Extract the (X, Y) coordinate from the center of the cell holding the provided text.  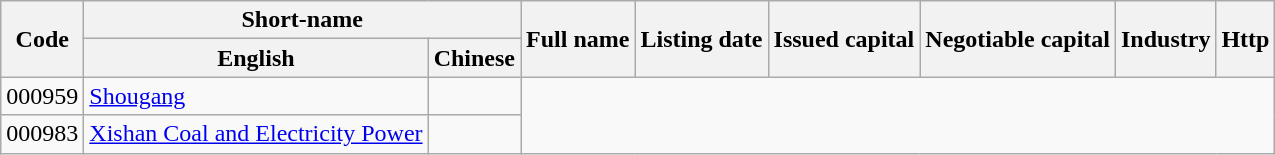
Shougang (256, 96)
Chinese (474, 58)
Negotiable capital (1018, 39)
Xishan Coal and Electricity Power (256, 134)
Full name (578, 39)
Http (1246, 39)
Issued capital (844, 39)
Code (42, 39)
English (256, 58)
000983 (42, 134)
000959 (42, 96)
Listing date (702, 39)
Short-name (302, 20)
Industry (1165, 39)
